Provide the (x, y) coordinate of the cell's center where the given text is located.  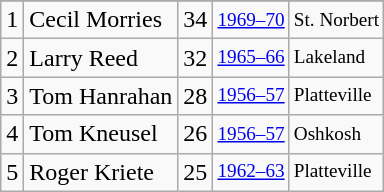
Lakeland (336, 58)
34 (196, 20)
32 (196, 58)
1962–63 (251, 172)
26 (196, 134)
St. Norbert (336, 20)
Tom Kneusel (101, 134)
Oshkosh (336, 134)
1965–66 (251, 58)
1 (12, 20)
25 (196, 172)
Tom Hanrahan (101, 96)
1969–70 (251, 20)
28 (196, 96)
Roger Kriete (101, 172)
3 (12, 96)
4 (12, 134)
5 (12, 172)
2 (12, 58)
Larry Reed (101, 58)
Cecil Morries (101, 20)
